Extract the [X, Y] coordinate from the center of the cell holding the provided text.  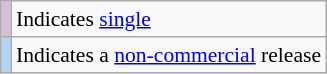
Indicates single [168, 19]
Indicates a non-commercial release [168, 55]
